Return the [x, y] coordinate for the center point of the cell that contains the specified text.  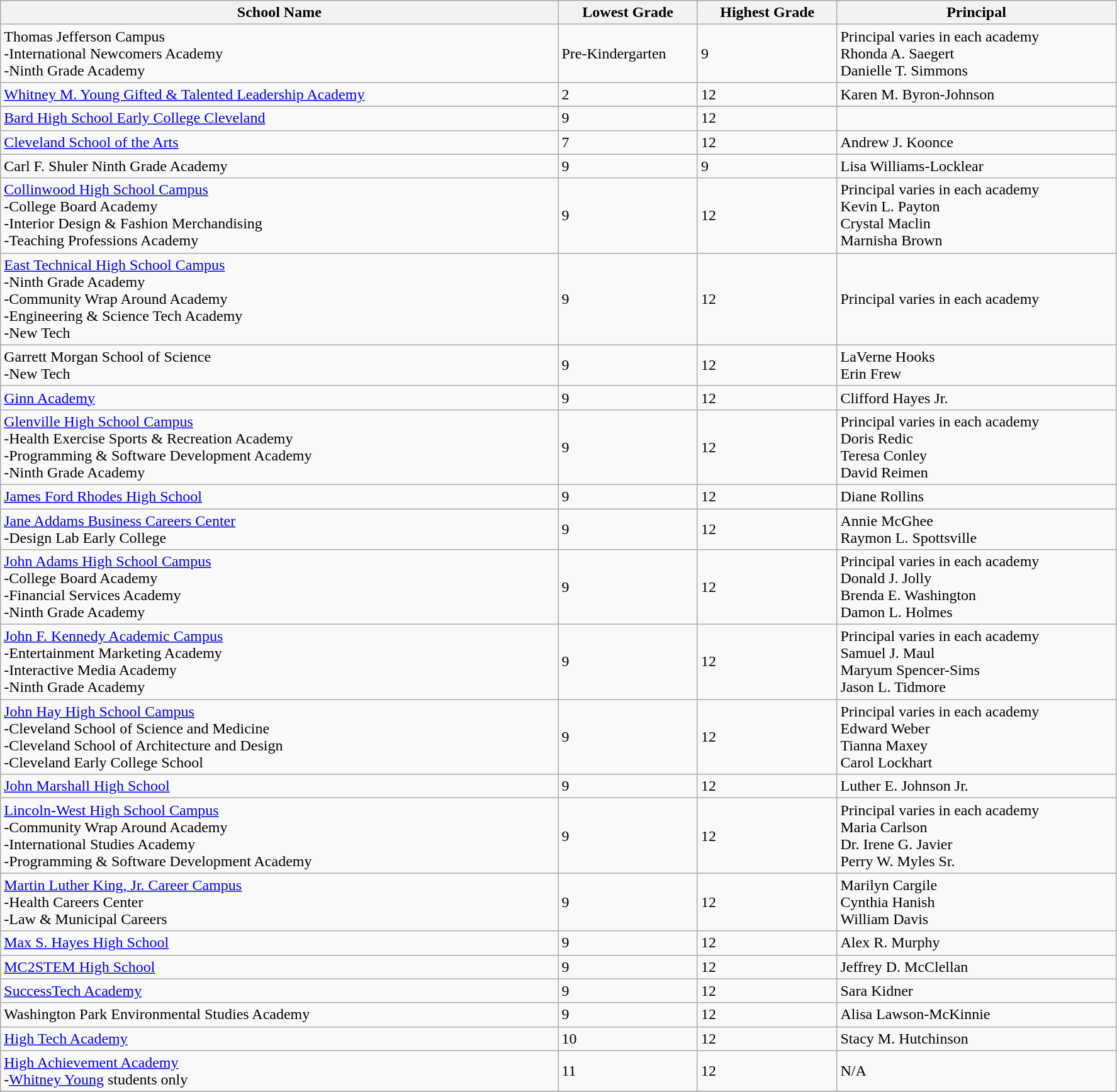
Martin Luther King, Jr. Career Campus-Health Careers Center-Law & Municipal Careers [279, 902]
Principal varies in each academyKevin L. PaytonCrystal MaclinMarnisha Brown [977, 215]
Principal varies in each academyDoris RedicTeresa ConleyDavid Reimen [977, 447]
Marilyn CargileCynthia HanishWilliam Davis [977, 902]
Principal varies in each academyDonald J. JollyBrenda E. WashingtonDamon L. Holmes [977, 588]
Pre-Kindergarten [628, 53]
Bard High School Early College Cleveland [279, 118]
Diane Rollins [977, 496]
High Tech Academy [279, 1039]
Principal varies in each academy [977, 299]
2 [628, 94]
Lisa Williams-Locklear [977, 166]
Jeffrey D. McClellan [977, 967]
John Adams High School Campus-College Board Academy-Financial Services Academy-Ninth Grade Academy [279, 588]
Collinwood High School Campus-College Board Academy-Interior Design & Fashion Merchandising-Teaching Professions Academy [279, 215]
Annie McGheeRaymon L. Spottsville [977, 528]
East Technical High School Campus-Ninth Grade Academy-Community Wrap Around Academy-Engineering & Science Tech Academy-New Tech [279, 299]
Stacy M. Hutchinson [977, 1039]
Ginn Academy [279, 398]
Alex R. Murphy [977, 943]
Alisa Lawson-McKinnie [977, 1015]
SuccessTech Academy [279, 991]
LaVerne HooksErin Frew [977, 365]
Principal varies in each academyMaria CarlsonDr. Irene G. JavierPerry W. Myles Sr. [977, 835]
John Marshall High School [279, 786]
Principal varies in each academyRhonda A. SaegertDanielle T. Simmons [977, 53]
Principal varies in each academyEdward WeberTianna MaxeyCarol Lockhart [977, 737]
Whitney M. Young Gifted & Talented Leadership Academy [279, 94]
Lincoln-West High School Campus-Community Wrap Around Academy-International Studies Academy-Programming & Software Development Academy [279, 835]
Sara Kidner [977, 991]
John F. Kennedy Academic Campus-Entertainment Marketing Academy-Interactive Media Academy-Ninth Grade Academy [279, 662]
Garrett Morgan School of Science-New Tech [279, 365]
Thomas Jefferson Campus-International Newcomers Academy-Ninth Grade Academy [279, 53]
John Hay High School Campus-Cleveland School of Science and Medicine-Cleveland School of Architecture and Design-Cleveland Early College School [279, 737]
Principal varies in each academySamuel J. MaulMaryum Spencer-SimsJason L. Tidmore [977, 662]
Andrew J. Koonce [977, 142]
Karen M. Byron-Johnson [977, 94]
High Achievement Academy-Whitney Young students only [279, 1071]
7 [628, 142]
MC2STEM High School [279, 967]
James Ford Rhodes High School [279, 496]
Washington Park Environmental Studies Academy [279, 1015]
Lowest Grade [628, 13]
Max S. Hayes High School [279, 943]
Luther E. Johnson Jr. [977, 786]
11 [628, 1071]
Carl F. Shuler Ninth Grade Academy [279, 166]
N/A [977, 1071]
Glenville High School Campus-Health Exercise Sports & Recreation Academy-Programming & Software Development Academy-Ninth Grade Academy [279, 447]
Jane Addams Business Careers Center-Design Lab Early College [279, 528]
Highest Grade [767, 13]
10 [628, 1039]
Cleveland School of the Arts [279, 142]
School Name [279, 13]
Clifford Hayes Jr. [977, 398]
Principal [977, 13]
